For the text-containing cell, return its midpoint in (x, y) coordinate format. 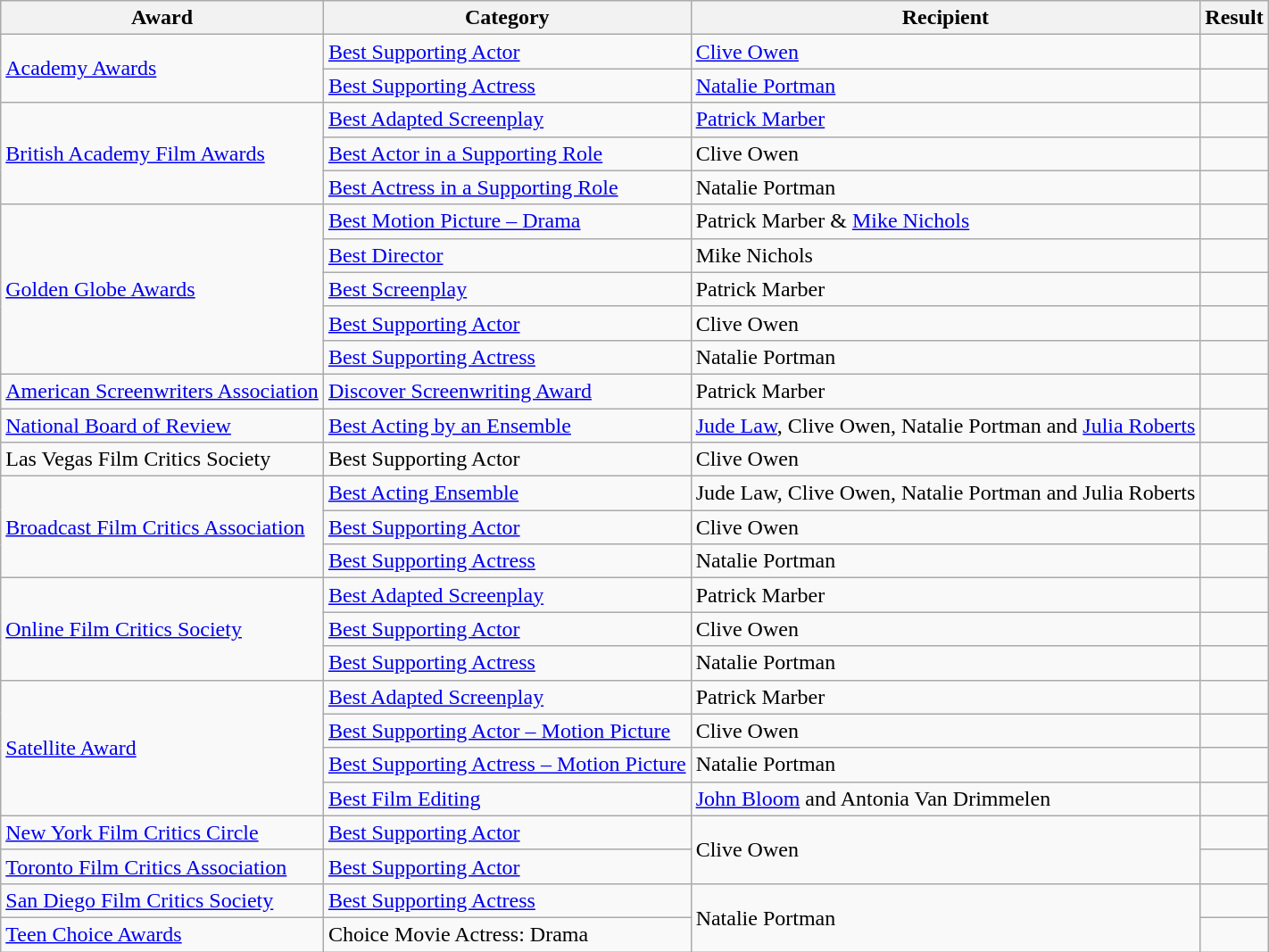
Best Acting by an Ensemble (507, 426)
New York Film Critics Circle (162, 832)
American Screenwriters Association (162, 391)
Best Screenplay (507, 289)
Broadcast Film Critics Association (162, 527)
Recipient (946, 18)
Best Actress in a Supporting Role (507, 187)
San Diego Film Critics Society (162, 900)
Best Supporting Actress – Motion Picture (507, 765)
Online Film Critics Society (162, 629)
Best Actor in a Supporting Role (507, 153)
Discover Screenwriting Award (507, 391)
Award (162, 18)
Best Acting Ensemble (507, 493)
National Board of Review (162, 426)
Best Motion Picture – Drama (507, 221)
Best Supporting Actor – Motion Picture (507, 731)
British Academy Film Awards (162, 153)
Category (507, 18)
Las Vegas Film Critics Society (162, 459)
Satellite Award (162, 748)
Patrick Marber & Mike Nichols (946, 221)
Best Film Editing (507, 799)
John Bloom and Antonia Van Drimmelen (946, 799)
Toronto Film Critics Association (162, 866)
Mike Nichols (946, 255)
Academy Awards (162, 69)
Teen Choice Awards (162, 934)
Best Director (507, 255)
Result (1234, 18)
Golden Globe Awards (162, 289)
Choice Movie Actress: Drama (507, 934)
